Return [X, Y] of the center of cell containing provided text 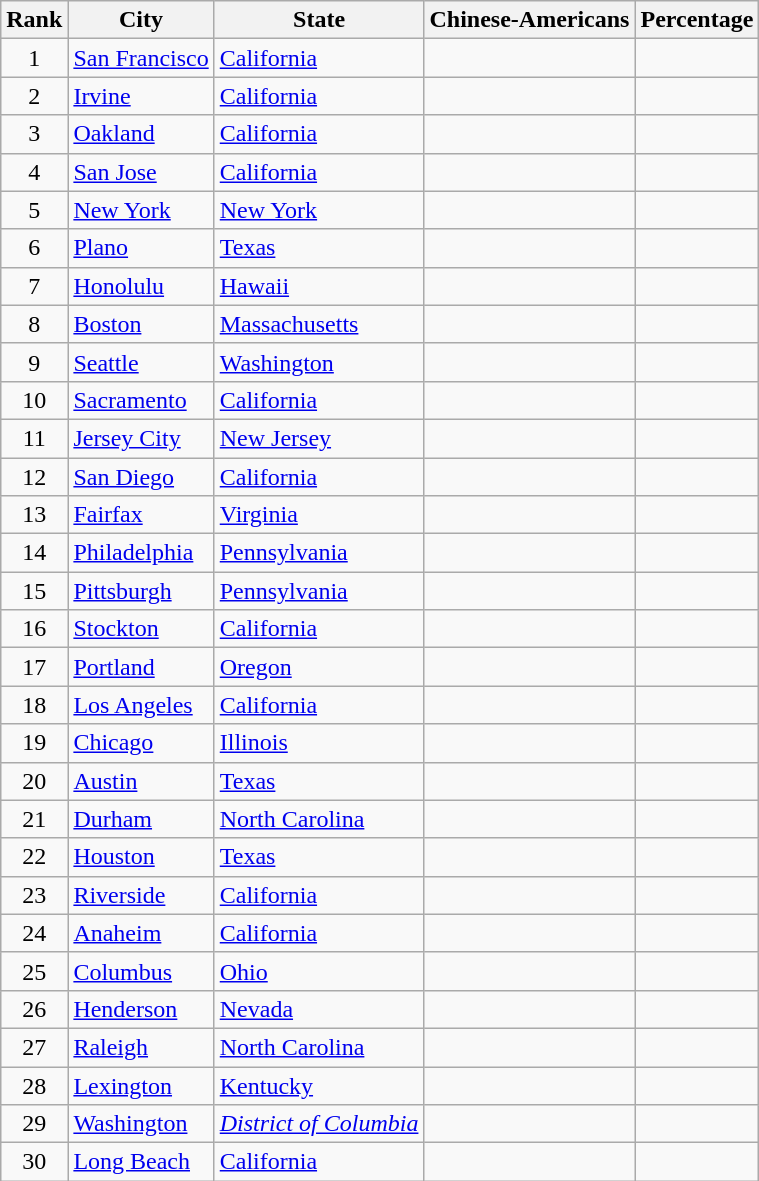
Durham [141, 819]
2 [34, 96]
29 [34, 1124]
Lexington [141, 1085]
3 [34, 134]
Austin [141, 781]
Chinese-Americans [530, 20]
Oregon [319, 667]
Nevada [319, 1009]
Jersey City [141, 438]
Honolulu [141, 286]
17 [34, 667]
15 [34, 591]
Boston [141, 324]
State [319, 20]
Rank [34, 20]
Oakland [141, 134]
10 [34, 400]
Seattle [141, 362]
Riverside [141, 895]
Pittsburgh [141, 591]
22 [34, 857]
5 [34, 210]
San Jose [141, 172]
Massachusetts [319, 324]
San Diego [141, 477]
Kentucky [319, 1085]
Henderson [141, 1009]
21 [34, 819]
Virginia [319, 515]
Houston [141, 857]
Hawaii [319, 286]
25 [34, 971]
4 [34, 172]
14 [34, 553]
Philadelphia [141, 553]
11 [34, 438]
Anaheim [141, 933]
1 [34, 58]
Long Beach [141, 1162]
13 [34, 515]
Stockton [141, 629]
9 [34, 362]
San Francisco [141, 58]
Fairfax [141, 515]
28 [34, 1085]
City [141, 20]
8 [34, 324]
26 [34, 1009]
24 [34, 933]
Columbus [141, 971]
Plano [141, 248]
12 [34, 477]
Los Angeles [141, 705]
Raleigh [141, 1047]
23 [34, 895]
Sacramento [141, 400]
18 [34, 705]
Irvine [141, 96]
7 [34, 286]
Portland [141, 667]
Percentage [697, 20]
27 [34, 1047]
Ohio [319, 971]
District of Columbia [319, 1124]
19 [34, 743]
Chicago [141, 743]
6 [34, 248]
Illinois [319, 743]
20 [34, 781]
16 [34, 629]
30 [34, 1162]
New Jersey [319, 438]
